Capture the cell that displays the provided text and extract its [X, Y] central coordinate. 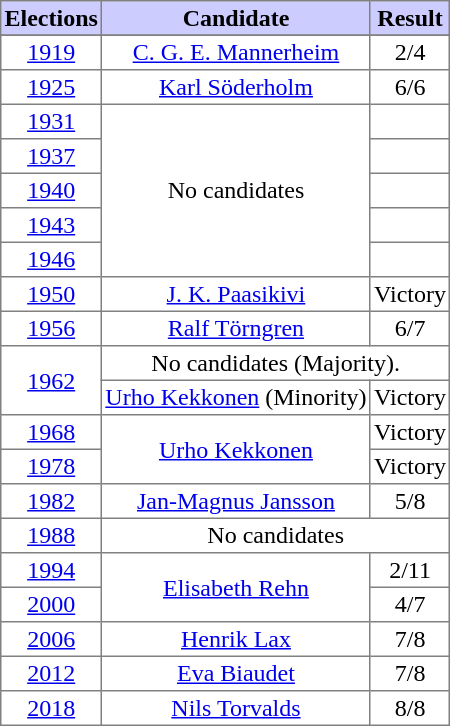
1962 [52, 380]
1946 [52, 259]
Karl Söderholm [236, 87]
6/6 [410, 87]
C. G. E. Mannerheim [236, 52]
No candidates (Majority). [276, 363]
6/7 [410, 328]
1956 [52, 328]
J. K. Paasikivi [236, 294]
2/4 [410, 52]
1988 [52, 535]
Candidate [236, 18]
2/11 [410, 570]
Result [410, 18]
Eva Biaudet [236, 673]
1950 [52, 294]
1919 [52, 52]
Jan-Magnus Jansson [236, 501]
2006 [52, 639]
4/7 [410, 604]
5/8 [410, 501]
1937 [52, 156]
Henrik Lax [236, 639]
1931 [52, 121]
8/8 [410, 708]
Elections [52, 18]
Nils Torvalds [236, 708]
1982 [52, 501]
Urho Kekkonen [236, 450]
1994 [52, 570]
Urho Kekkonen (Minority) [236, 397]
Elisabeth Rehn [236, 588]
1943 [52, 225]
1968 [52, 432]
2012 [52, 673]
2000 [52, 604]
1978 [52, 466]
Ralf Törngren [236, 328]
2018 [52, 708]
1925 [52, 87]
1940 [52, 190]
